For the text-containing cell, return its midpoint in (x, y) coordinate format. 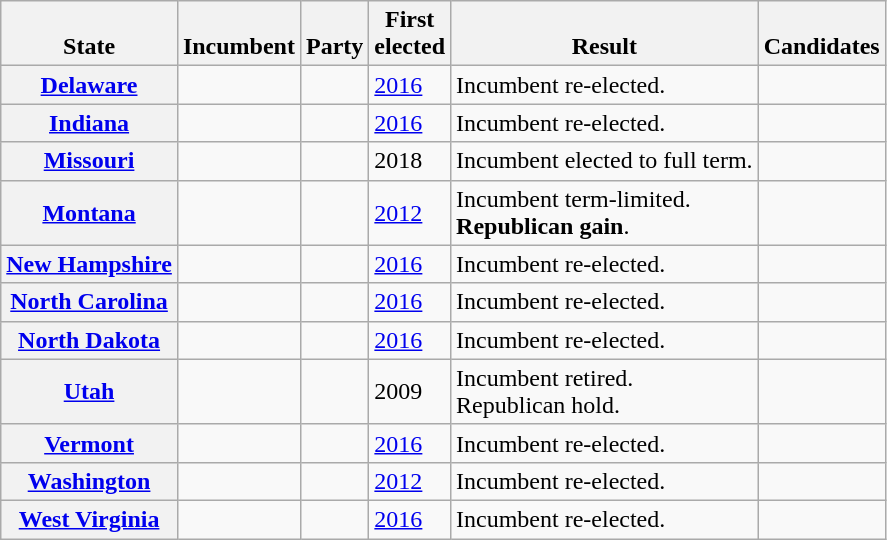
Incumbent term-limited.Republican gain. (605, 212)
Vermont (90, 443)
Montana (90, 212)
State (90, 34)
Firstelected (410, 34)
2018 (410, 161)
Incumbent (238, 34)
Indiana (90, 123)
North Dakota (90, 340)
Incumbent retired.Republican hold. (605, 392)
Utah (90, 392)
Delaware (90, 85)
North Carolina (90, 302)
Party (334, 34)
Washington (90, 481)
Result (605, 34)
2009 (410, 392)
Incumbent elected to full term. (605, 161)
Candidates (822, 34)
West Virginia (90, 519)
Missouri (90, 161)
New Hampshire (90, 264)
